For the text-containing cell, return its midpoint in (x, y) coordinate format. 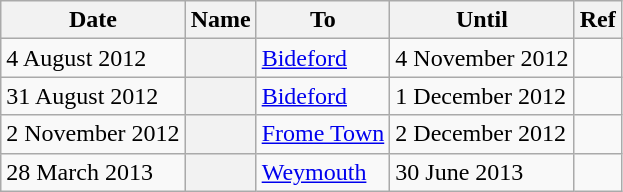
28 March 2013 (93, 172)
4 November 2012 (482, 58)
31 August 2012 (93, 96)
Ref (598, 20)
Frome Town (323, 134)
2 December 2012 (482, 134)
2 November 2012 (93, 134)
30 June 2013 (482, 172)
4 August 2012 (93, 58)
Date (93, 20)
Until (482, 20)
Name (220, 20)
Weymouth (323, 172)
To (323, 20)
1 December 2012 (482, 96)
